Extract the (x, y) coordinate from the center of the cell holding the provided text.  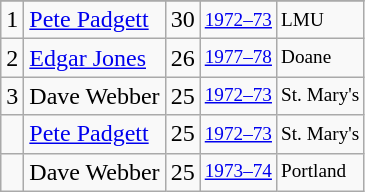
1 (12, 20)
Doane (320, 58)
1973–74 (238, 172)
30 (182, 20)
26 (182, 58)
2 (12, 58)
Edgar Jones (94, 58)
3 (12, 96)
LMU (320, 20)
Portland (320, 172)
1977–78 (238, 58)
